Identify which cell holds the provided text, then report its (x, y) central coordinate. 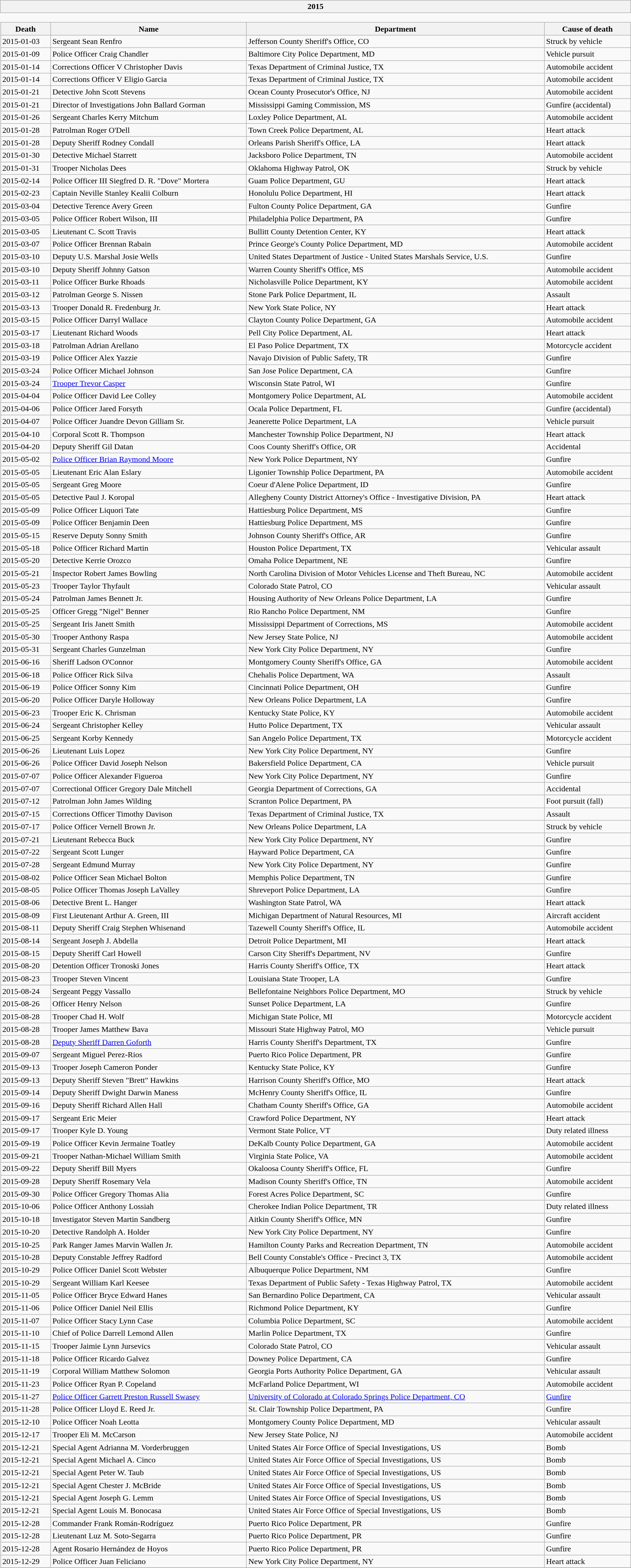
Sergeant Sean Renfro (148, 41)
2015-11-15 (26, 1346)
Ocala Police Department, FL (395, 409)
2015-03-19 (26, 358)
2015-11-07 (26, 1321)
Trooper Anthony Raspa (148, 637)
Houston Police Department, TX (395, 548)
Police Officer Alex Yazzie (148, 358)
Deputy Constable Jeffrey Radford (148, 1257)
St. Clair Township Police Department, PA (395, 1409)
Jeanerette Police Department, LA (395, 421)
Foot pursuit (fall) (588, 801)
Police Officer Vernell Brown Jr. (148, 827)
New York Police Department, NY (395, 459)
2015-01-26 (26, 117)
2015-10-18 (26, 1219)
Deputy Sheriff Richard Allen Hall (148, 1105)
2015-05-18 (26, 548)
McHenry County Sheriff's Office, IL (395, 1093)
2015-02-23 (26, 193)
Loxley Police Department, AL (395, 117)
Officer Gregg "Nigel" Benner (148, 611)
2015-11-19 (26, 1371)
Police Officer Kevin Jermaine Toatley (148, 1143)
2015-06-18 (26, 675)
Deputy Sheriff Steven "Brett" Hawkins (148, 1080)
Lieutenant Luis Lopez (148, 751)
Corrections Officer V Eligio Garcia (148, 80)
Police Officer Michael Johnson (148, 371)
2015-07-17 (26, 827)
Police Officer Darryl Wallace (148, 320)
2015-03-04 (26, 206)
Harris County Sheriff's Office, TX (395, 966)
North Carolina Division of Motor Vehicles License and Theft Bureau, NC (395, 573)
Police Officer Stacy Lynn Case (148, 1321)
Sergeant Christopher Kelley (148, 725)
Investigator Steven Martin Sandberg (148, 1219)
Bellefontaine Neighbors Police Department, MO (395, 991)
Police Officer Juandre Devon Gilliam Sr. (148, 421)
Police Officer Daniel Neil Ellis (148, 1308)
Sergeant Joseph J. Abdella (148, 941)
Police Officer Alexander Figueroa (148, 776)
Police Officer Jared Forsyth (148, 409)
2015-08-02 (26, 878)
2015-10-25 (26, 1245)
Forest Acres Police Department, SC (395, 1194)
Cincinnati Police Department, OH (395, 687)
Patrolman George S. Nissen (148, 295)
2015-05-02 (26, 459)
Harrison County Sheriff's Office, MO (395, 1080)
Deputy Sheriff Craig Stephen Whisenand (148, 928)
Stone Park Police Department, IL (395, 295)
2015-03-12 (26, 295)
2015-05-31 (26, 649)
2015 (315, 7)
Okaloosa County Sheriff's Office, FL (395, 1169)
Omaha Police Department, NE (395, 561)
Police Officer Daniel Scott Webster (148, 1270)
2015-03-15 (26, 320)
United States Department of Justice - United States Marshals Service, U.S. (395, 257)
Officer Henry Nelson (148, 1004)
Lieutenant Rebecca Buck (148, 839)
Commander Frank Román-Rodríguez (148, 1523)
Deputy Sheriff Johnny Gatson (148, 269)
Lieutenant C. Scott Travis (148, 231)
Orleans Parish Sheriff's Office, LA (395, 143)
Special Agent Joseph G. Lemm (148, 1498)
2015-05-30 (26, 637)
Detective Terence Avery Green (148, 206)
Police Officer Garrett Preston Russell Swasey (148, 1397)
Sergeant Charles Gunzelman (148, 649)
Honolulu Police Department, HI (395, 193)
Police Officer Brian Raymond Moore (148, 459)
Trooper Jaimie Lynn Jursevics (148, 1346)
San Jose Police Department, CA (395, 371)
2015-03-11 (26, 282)
Detention Officer Tronoski Jones (148, 966)
2015-11-27 (26, 1397)
Police Officer Bryce Edward Hanes (148, 1295)
Coeur d'Alene Police Department, ID (395, 485)
Town Creek Police Department, AL (395, 130)
Allegheny County District Attorney's Office - Investigative Division, PA (395, 497)
Aircraft accident (588, 915)
Police Officer Rick Silva (148, 675)
Police Officer Noah Leotta (148, 1422)
Albuquerque Police Department, NM (395, 1270)
Police Officer Sean Michael Bolton (148, 878)
Special Agent Adrianna M. Vorderbruggen (148, 1447)
Sergeant Miguel Perez-Rios (148, 1055)
Michigan State Police, MI (395, 1017)
Ligonier Township Police Department, PA (395, 472)
First Lieutenant Arthur A. Green, III (148, 915)
Detroit Police Department, MI (395, 941)
Special Agent Michael A. Cinco (148, 1460)
2015-07-12 (26, 801)
2015-11-06 (26, 1308)
Police Officer Juan Feliciano (148, 1561)
Sergeant Greg Moore (148, 485)
Memphis Police Department, TN (395, 878)
Trooper Donald R. Fredenburg Jr. (148, 307)
Police Officer Lloyd E. Reed Jr. (148, 1409)
Detective Randolph A. Holder (148, 1232)
2015-08-09 (26, 915)
2015-11-10 (26, 1333)
2015-09-30 (26, 1194)
Guam Police Department, GU (395, 181)
Montgomery Police Department, AL (395, 396)
2015-05-20 (26, 561)
Mississippi Gaming Commission, MS (395, 105)
Detective Michael Starrett (148, 155)
Sheriff Ladson O'Connor (148, 662)
2015-07-15 (26, 814)
Sergeant Edmund Murray (148, 865)
Police Officer Ricardo Galvez (148, 1359)
2015-03-07 (26, 244)
Clayton County Police Department, GA (395, 320)
Tazewell County Sheriff's Office, IL (395, 928)
Ocean County Prosecutor's Office, NJ (395, 92)
Sergeant Scott Lunger (148, 852)
DeKalb County Police Department, GA (395, 1143)
Detective Kerrie Orozco (148, 561)
2015-09-14 (26, 1093)
Housing Authority of New Orleans Police Department, LA (395, 599)
2015-05-15 (26, 535)
Nicholasville Police Department, KY (395, 282)
Trooper Taylor Thyfault (148, 586)
2015-08-05 (26, 890)
Georgia Ports Authority Police Department, GA (395, 1371)
2015-09-22 (26, 1169)
Oklahoma Highway Patrol, OK (395, 168)
Police Officer Thomas Joseph LaValley (148, 890)
Special Agent Peter W. Taub (148, 1472)
Trooper Nathan-Michael William Smith (148, 1156)
Scranton Police Department, PA (395, 801)
Police Officer Robert Wilson, III (148, 219)
Crawford Police Department, NY (395, 1118)
Corrections Officer V Christopher Davis (148, 67)
2015-04-04 (26, 396)
Police Officer Sonny Kim (148, 687)
2015-12-17 (26, 1435)
Director of Investigations John Ballard Gorman (148, 105)
Police Officer Liquori Tate (148, 510)
Patrolman James Bennett Jr. (148, 599)
Wisconsin State Patrol, WI (395, 383)
2015-08-24 (26, 991)
Bullitt County Detention Center, KY (395, 231)
Correctional Officer Gregory Dale Mitchell (148, 789)
Deputy Sheriff Bill Myers (148, 1169)
2015-10-20 (26, 1232)
Georgia Department of Corrections, GA (395, 789)
Special Agent Louis M. Bonocasa (148, 1511)
2015-02-14 (26, 181)
Mississippi Department of Corrections, MS (395, 624)
Corporal Scott R. Thompson (148, 434)
Sergeant Korby Kennedy (148, 738)
2015-05-24 (26, 599)
Harris County Sheriff's Department, TX (395, 1042)
Johnson County Sheriff's Office, AR (395, 535)
Police Officer David Joseph Nelson (148, 763)
Trooper Trevor Casper (148, 383)
Montgomery County Police Department, MD (395, 1422)
Cherokee Indian Police Department, TR (395, 1207)
Reserve Deputy Sonny Smith (148, 535)
2015-07-22 (26, 852)
Detective Brent L. Hanger (148, 903)
Police Officer Richard Martin (148, 548)
Manchester Township Police Department, NJ (395, 434)
2015-06-16 (26, 662)
Corporal William Matthew Solomon (148, 1371)
Detective Paul J. Koropal (148, 497)
Trooper Kyle D. Young (148, 1131)
Deputy Sheriff Carl Howell (148, 953)
Rio Rancho Police Department, NM (395, 611)
Pell City Police Department, AL (395, 333)
2015-09-28 (26, 1181)
Hayward Police Department, CA (395, 852)
Agent Rosario Hernández de Hoyos (148, 1549)
Sergeant Iris Janett Smith (148, 624)
Chief of Police Darrell Lemond Allen (148, 1333)
Patrolman Roger O'Dell (148, 130)
Fulton County Police Department, GA (395, 206)
2015-06-20 (26, 700)
Coos County Sheriff's Office, OR (395, 447)
Patrolman John James Wilding (148, 801)
2015-04-06 (26, 409)
Police Officer Benjamin Deen (148, 523)
Navajo Division of Public Safety, TR (395, 358)
Cause of death (588, 29)
Police Officer David Lee Colley (148, 396)
Jefferson County Sheriff's Office, CO (395, 41)
Montgomery County Sheriff's Office, GA (395, 662)
Trooper Chad H. Wolf (148, 1017)
Trooper Eli M. McCarson (148, 1435)
2015-11-18 (26, 1359)
Sergeant Eric Meier (148, 1118)
Missouri State Highway Patrol, MO (395, 1029)
Police Officer Burke Rhoads (148, 282)
Inspector Robert James Bowling (148, 573)
Sergeant Peggy Vassallo (148, 991)
2015-07-21 (26, 839)
2015-09-16 (26, 1105)
2015-03-17 (26, 333)
2015-09-19 (26, 1143)
2015-12-29 (26, 1561)
Trooper Joseph Cameron Ponder (148, 1067)
Richmond Police Department, KY (395, 1308)
2015-11-28 (26, 1409)
Madison County Sheriff's Office, TN (395, 1181)
Lieutenant Eric Alan Eslary (148, 472)
Sunset Police Department, LA (395, 1004)
Lieutenant Luz M. Soto-Segarra (148, 1536)
Police Officer Brennan Rabain (148, 244)
2015-06-24 (26, 725)
Lieutenant Richard Woods (148, 333)
2015-04-07 (26, 421)
Columbia Police Department, SC (395, 1321)
San Bernardino Police Department, CA (395, 1295)
2015-05-21 (26, 573)
Bakersfield Police Department, CA (395, 763)
Trooper Steven Vincent (148, 979)
Chehalis Police Department, WA (395, 675)
Name (148, 29)
2015-08-26 (26, 1004)
Deputy Sheriff Darren Goforth (148, 1042)
Police Officer Daryle Holloway (148, 700)
2015-08-20 (26, 966)
Warren County Sheriff's Office, MS (395, 269)
2015-08-23 (26, 979)
Aitkin County Sheriff's Office, MN (395, 1219)
Deputy Sheriff Rosemary Vela (148, 1181)
2015-01-31 (26, 168)
2015-01-03 (26, 41)
Police Officer Anthony Lossiah (148, 1207)
2015-06-23 (26, 713)
2015-09-21 (26, 1156)
Philadelphia Police Department, PA (395, 219)
New York State Police, NY (395, 307)
2015-05-23 (26, 586)
2015-06-19 (26, 687)
Michigan Department of Natural Resources, MI (395, 915)
Jacksboro Police Department, TN (395, 155)
Shreveport Police Department, LA (395, 890)
Police Officer III Siegfred D. R. "Dove" Mortera (148, 181)
2015-04-10 (26, 434)
Trooper Eric K. Chrisman (148, 713)
2015-10-06 (26, 1207)
Texas Department of Public Safety - Texas Highway Patrol, TX (395, 1283)
Captain Neville Stanley Kealii Colburn (148, 193)
Deputy Sheriff Dwight Darwin Maness (148, 1093)
2015-04-20 (26, 447)
Deputy Sheriff Rodney Condall (148, 143)
2015-08-11 (26, 928)
2015-03-18 (26, 345)
Police Officer Craig Chandler (148, 54)
Special Agent Chester J. McBride (148, 1485)
2015-10-28 (26, 1257)
San Angelo Police Department, TX (395, 738)
Corrections Officer Timothy Davison (148, 814)
Trooper Nicholas Dees (148, 168)
Louisiana State Trooper, LA (395, 979)
2015-08-15 (26, 953)
Bell County Constable's Office - Precinct 3, TX (395, 1257)
2015-12-10 (26, 1422)
Downey Police Department, CA (395, 1359)
2015-01-09 (26, 54)
Vermont State Police, VT (395, 1131)
Park Ranger James Marvin Wallen Jr. (148, 1245)
Detective John Scott Stevens (148, 92)
Carson City Sheriff's Department, NV (395, 953)
Sergeant Charles Kerry Mitchum (148, 117)
Washington State Patrol, WA (395, 903)
El Paso Police Department, TX (395, 345)
2015-07-28 (26, 865)
Marlin Police Department, TX (395, 1333)
2015-11-23 (26, 1384)
2015-11-05 (26, 1295)
Hamilton County Parks and Recreation Department, TN (395, 1245)
University of Colorado at Colorado Springs Police Department, CO (395, 1397)
McFarland Police Department, WI (395, 1384)
2015-08-14 (26, 941)
Death (26, 29)
Sergeant William Karl Keesee (148, 1283)
Virginia State Police, VA (395, 1156)
Deputy U.S. Marshal Josie Wells (148, 257)
Patrolman Adrian Arellano (148, 345)
Police Officer Ryan P. Copeland (148, 1384)
Hutto Police Department, TX (395, 725)
2015-08-06 (26, 903)
Deputy Sheriff Gil Datan (148, 447)
Trooper James Matthew Bava (148, 1029)
2015-03-13 (26, 307)
Chatham County Sheriff's Office, GA (395, 1105)
2015-06-25 (26, 738)
Department (395, 29)
2015-09-07 (26, 1055)
Police Officer Gregory Thomas Alia (148, 1194)
Prince George's County Police Department, MD (395, 244)
2015-01-30 (26, 155)
Baltimore City Police Department, MD (395, 54)
